Return [x, y] of the center of cell containing provided text 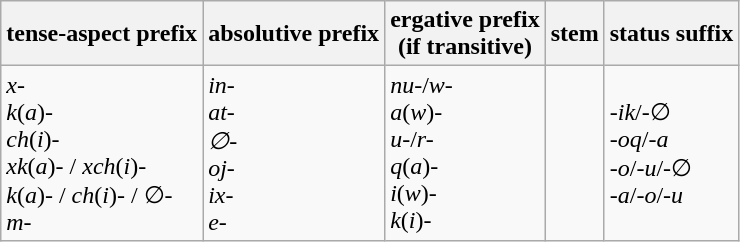
-ik/-∅-oq/-a-o/-u/-∅-a/-o/-u [671, 154]
x-k(a)-ch(i)-xk(a)- / xch(i)-k(a)- / ch(i)- / ∅-m- [102, 154]
ergative prefix(if transitive) [466, 34]
status suffix [671, 34]
stem [574, 34]
nu-/w-a(w)-u-/r-q(a)-i(w)-k(i)- [466, 154]
tense-aspect prefix [102, 34]
absolutive prefix [294, 34]
in-at-∅-oj-ix-e- [294, 154]
